Detect which cell encompasses the target text, then output its [X, Y] center coordinate. 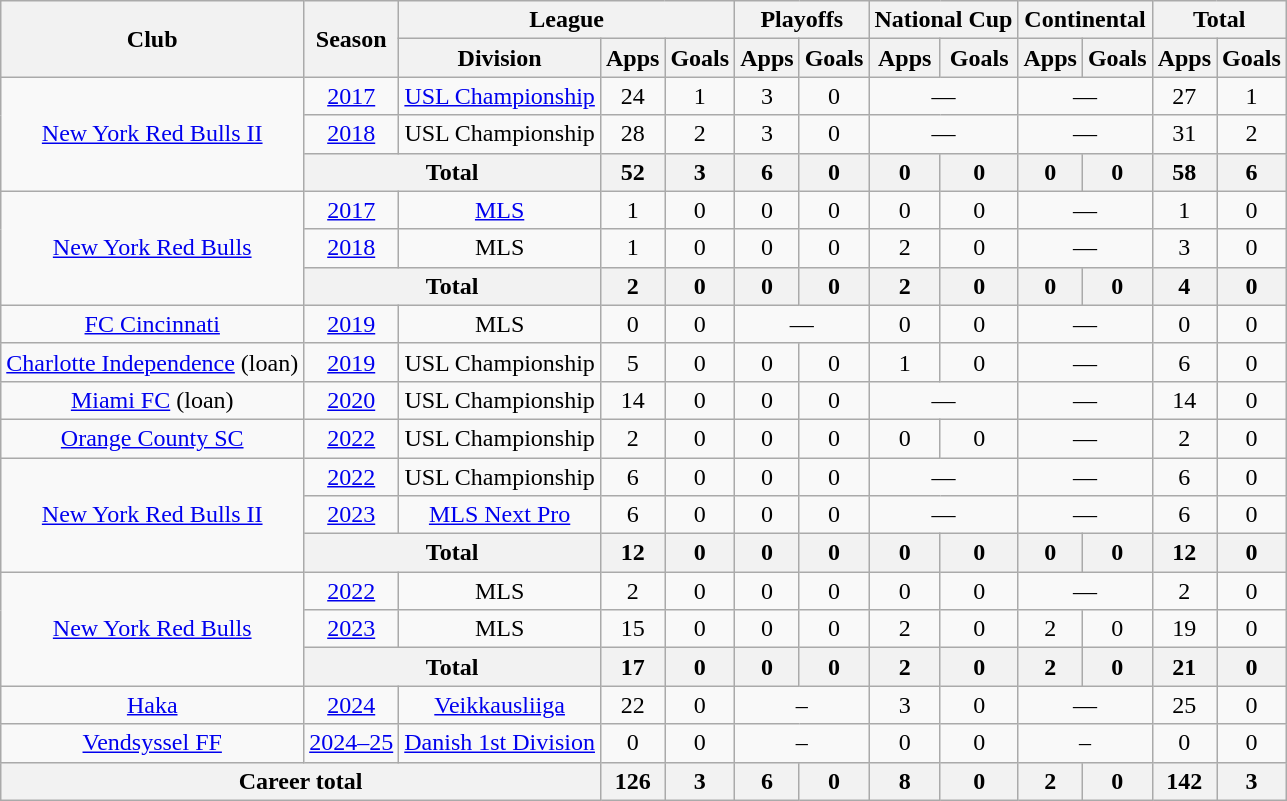
Vendsyssel FF [152, 743]
Orange County SC [152, 438]
52 [632, 172]
31 [1184, 134]
21 [1184, 667]
27 [1184, 96]
Playoffs [802, 20]
Danish 1st Division [500, 743]
19 [1184, 629]
28 [632, 134]
58 [1184, 172]
National Cup [944, 20]
25 [1184, 705]
Haka [152, 705]
5 [632, 362]
MLS Next Pro [500, 515]
4 [1184, 286]
FC Cincinnati [152, 324]
Veikkausliiga [500, 705]
15 [632, 629]
Club [152, 39]
2024 [352, 705]
126 [632, 781]
Season [352, 39]
Career total [301, 781]
22 [632, 705]
2020 [352, 400]
17 [632, 667]
Continental [1085, 20]
142 [1184, 781]
2024–25 [352, 743]
Miami FC (loan) [152, 400]
Charlotte Independence (loan) [152, 362]
24 [632, 96]
League [567, 20]
8 [905, 781]
Division [500, 58]
